Scan for the cell matching the given text and deliver its [x, y] coordinate at center. 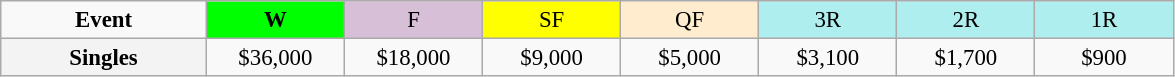
SF [552, 20]
QF [690, 20]
3R [828, 20]
$1,700 [966, 58]
1R [1104, 20]
$9,000 [552, 58]
2R [966, 20]
Singles [104, 58]
$36,000 [275, 58]
W [275, 20]
$900 [1104, 58]
$5,000 [690, 58]
$18,000 [413, 58]
$3,100 [828, 58]
Event [104, 20]
F [413, 20]
